Return the (X, Y) coordinate for the center point of the cell that contains the specified text.  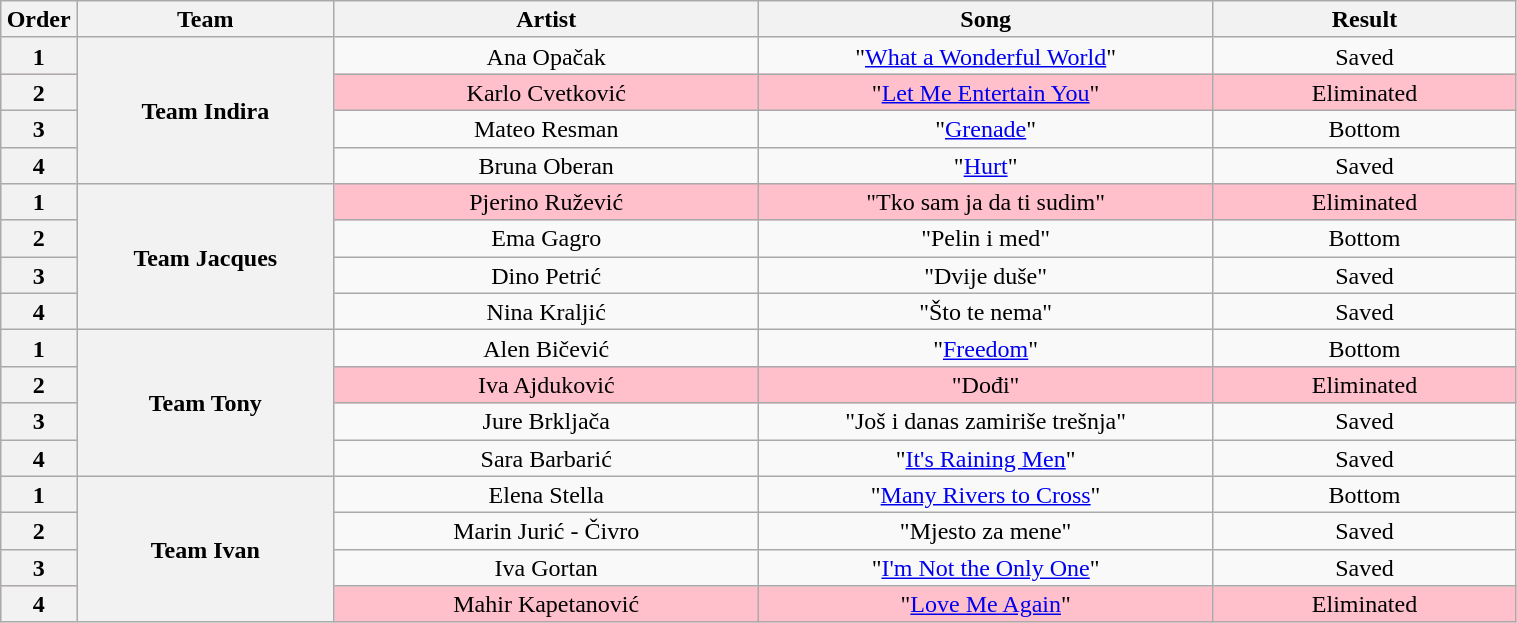
Ana Opačak (546, 56)
Team Tony (205, 403)
Nina Kraljić (546, 312)
Karlo Cvetković (546, 92)
Dino Petrić (546, 276)
"Hurt" (986, 166)
Bruna Oberan (546, 166)
"What a Wonderful World" (986, 56)
"Dođi" (986, 384)
"Let Me Entertain You" (986, 92)
Result (1364, 20)
Team (205, 20)
Iva Ajduković (546, 384)
"Dvije duše" (986, 276)
Mahir Kapetanović (546, 604)
"It's Raining Men" (986, 458)
Marin Jurić - Čivro (546, 532)
"I'm Not the Only One" (986, 568)
Pjerino Ružević (546, 202)
Team Indira (205, 110)
"Još i danas zamiriše trešnja" (986, 422)
Elena Stella (546, 494)
Sara Barbarić (546, 458)
"Mjesto za mene" (986, 532)
Team Ivan (205, 549)
Artist (546, 20)
"Many Rivers to Cross" (986, 494)
Ema Gagro (546, 238)
"Što te nema" (986, 312)
"Freedom" (986, 348)
"Pelin i med" (986, 238)
Jure Brkljača (546, 422)
Mateo Resman (546, 128)
"Love Me Again" (986, 604)
Order (39, 20)
Song (986, 20)
"Grenade" (986, 128)
Team Jacques (205, 257)
"Tko sam ja da ti sudim" (986, 202)
Alen Bičević (546, 348)
Iva Gortan (546, 568)
